Locate the cell with the specified text and output its (x, y) center coordinate. 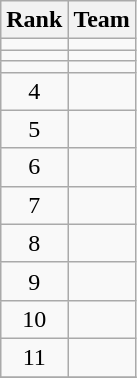
10 (34, 319)
5 (34, 129)
8 (34, 243)
6 (34, 167)
11 (34, 357)
4 (34, 91)
9 (34, 281)
Team (102, 20)
7 (34, 205)
Rank (34, 20)
